Determine the (x, y) coordinate at the center of the cell enclosing the given text.  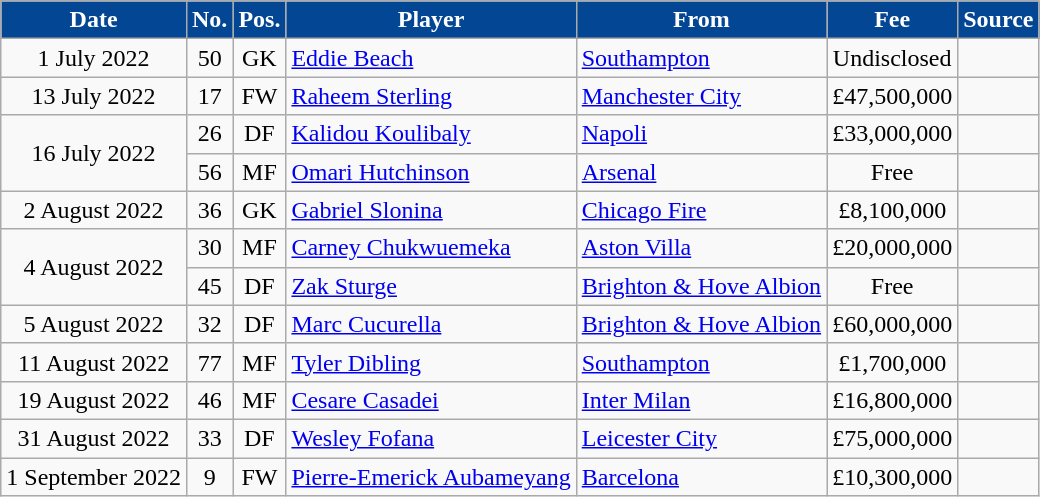
Manchester City (701, 96)
17 (209, 96)
26 (209, 134)
Barcelona (701, 477)
50 (209, 58)
4 August 2022 (94, 267)
Pierre-Emerick Aubameyang (431, 477)
£47,500,000 (892, 96)
£8,100,000 (892, 210)
Wesley Fofana (431, 438)
9 (209, 477)
Undisclosed (892, 58)
1 July 2022 (94, 58)
Tyler Dibling (431, 362)
Gabriel Slonina (431, 210)
Cesare Casadei (431, 400)
45 (209, 286)
Napoli (701, 134)
Inter Milan (701, 400)
5 August 2022 (94, 324)
Fee (892, 20)
36 (209, 210)
Arsenal (701, 172)
13 July 2022 (94, 96)
Chicago Fire (701, 210)
Date (94, 20)
56 (209, 172)
Player (431, 20)
2 August 2022 (94, 210)
£10,300,000 (892, 477)
£1,700,000 (892, 362)
£16,800,000 (892, 400)
Marc Cucurella (431, 324)
From (701, 20)
No. (209, 20)
16 July 2022 (94, 153)
11 August 2022 (94, 362)
Carney Chukwuemeka (431, 248)
Pos. (260, 20)
Zak Sturge (431, 286)
1 September 2022 (94, 477)
£20,000,000 (892, 248)
Aston Villa (701, 248)
33 (209, 438)
77 (209, 362)
19 August 2022 (94, 400)
Omari Hutchinson (431, 172)
£33,000,000 (892, 134)
Source (998, 20)
Raheem Sterling (431, 96)
46 (209, 400)
31 August 2022 (94, 438)
£60,000,000 (892, 324)
Kalidou Koulibaly (431, 134)
32 (209, 324)
Eddie Beach (431, 58)
£75,000,000 (892, 438)
Leicester City (701, 438)
30 (209, 248)
